Output the (x, y) coordinate of the center of the cell containing the given text.  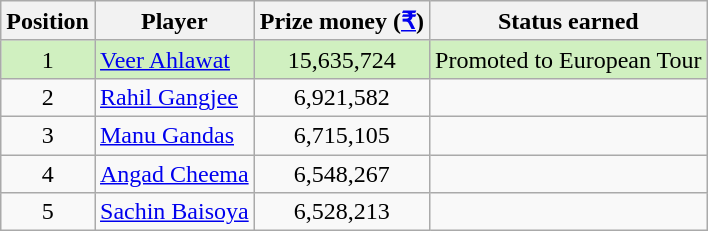
6,715,105 (342, 135)
15,635,724 (342, 59)
2 (48, 97)
Veer Ahlawat (174, 59)
6,528,213 (342, 212)
Sachin Baisoya (174, 212)
Rahil Gangjee (174, 97)
5 (48, 212)
6,548,267 (342, 173)
Angad Cheema (174, 173)
6,921,582 (342, 97)
Prize money (₹) (342, 21)
1 (48, 59)
4 (48, 173)
Player (174, 21)
Promoted to European Tour (569, 59)
Status earned (569, 21)
3 (48, 135)
Position (48, 21)
Manu Gandas (174, 135)
